Detect which cell encompasses the target text, then output its (X, Y) center coordinate. 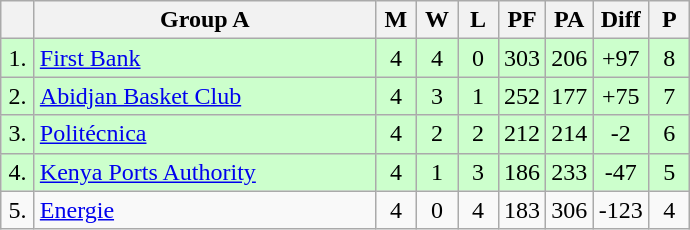
PF (522, 20)
4. (18, 172)
Energie (204, 210)
M (396, 20)
1. (18, 58)
252 (522, 96)
Abidjan Basket Club (204, 96)
-123 (621, 210)
206 (570, 58)
3. (18, 134)
5 (670, 172)
W (436, 20)
-2 (621, 134)
303 (522, 58)
8 (670, 58)
212 (522, 134)
233 (570, 172)
Diff (621, 20)
-47 (621, 172)
7 (670, 96)
PA (570, 20)
L (478, 20)
Group A (204, 20)
Politécnica (204, 134)
P (670, 20)
186 (522, 172)
2. (18, 96)
183 (522, 210)
First Bank (204, 58)
Kenya Ports Authority (204, 172)
306 (570, 210)
+75 (621, 96)
5. (18, 210)
177 (570, 96)
214 (570, 134)
6 (670, 134)
+97 (621, 58)
